Find where the given text appears and provide that cell's center as [x, y] coordinate. 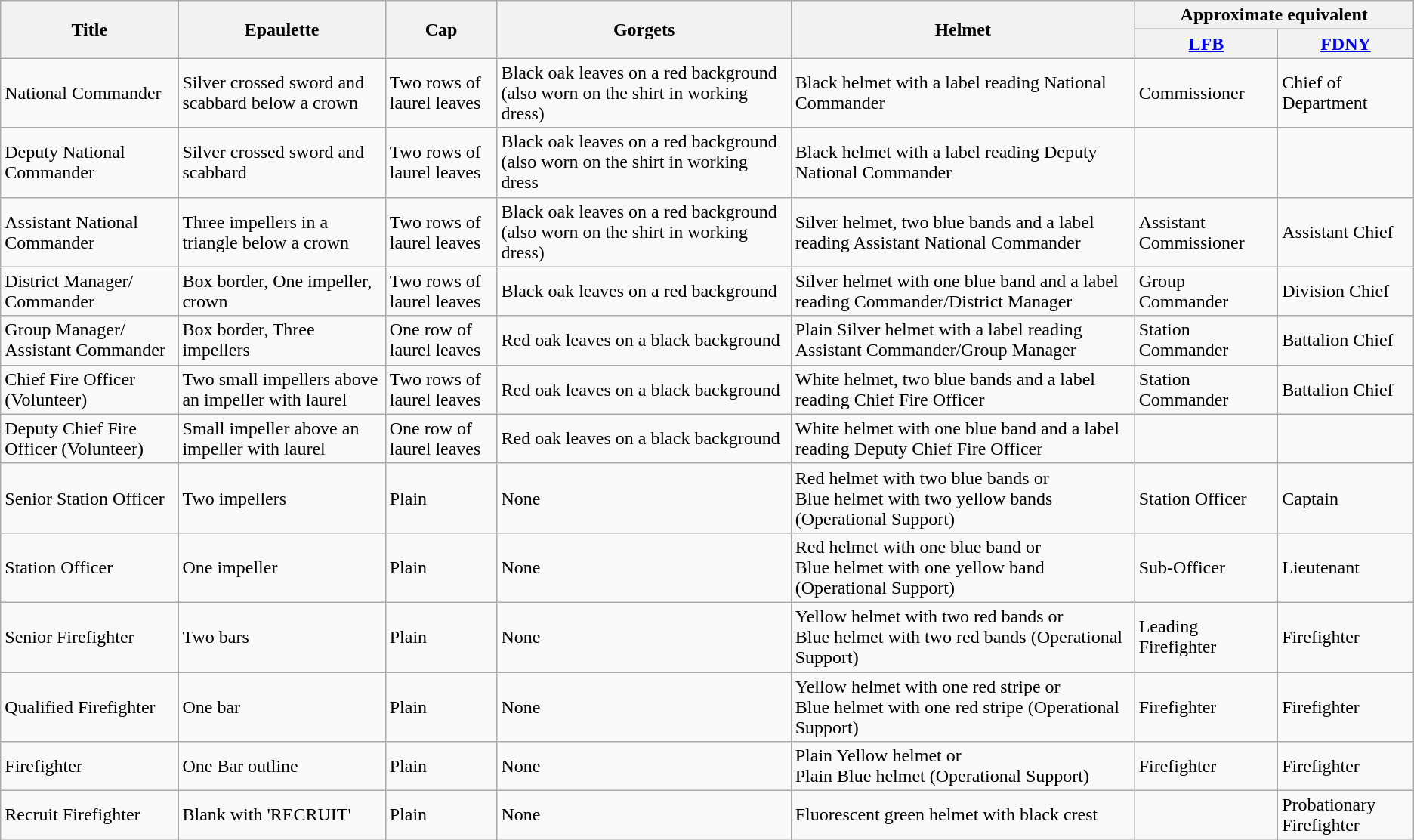
Chief of Department [1346, 93]
Two bars [282, 637]
Red helmet with one blue band or Blue helmet with one yellow band (Operational Support) [962, 567]
Commissioner [1206, 93]
Cap [441, 29]
Small impeller above an impeller with laurel [282, 438]
Plain Silver helmet with a label reading Assistant Commander/Group Manager [962, 340]
Silver crossed sword and scabbard below a crown [282, 93]
National Commander [89, 93]
Deputy Chief Fire Officer (Volunteer) [89, 438]
Blank with 'RECRUIT' [282, 816]
Box border, Three impellers [282, 340]
Leading Firefighter [1206, 637]
Assistant Commissioner [1206, 232]
Yellow helmet with one red stripe or Blue helmet with one red stripe (Operational Support) [962, 707]
Title [89, 29]
Helmet [962, 29]
Senior Station Officer [89, 498]
Sub-Officer [1206, 567]
Fluorescent green helmet with black crest [962, 816]
Lieutenant [1346, 567]
Box border, One impeller, crown [282, 292]
FDNY [1346, 44]
Approximate equivalent [1274, 15]
Black helmet with a label reading Deputy National Commander [962, 162]
Silver helmet, two blue bands and a label reading Assistant National Commander [962, 232]
Assistant National Commander [89, 232]
District Manager/Commander [89, 292]
Black oak leaves on a red background [644, 292]
Two impellers [282, 498]
Two small impellers above an impeller with laurel [282, 390]
Black helmet with a label reading National Commander [962, 93]
Captain [1346, 498]
Assistant Chief [1346, 232]
Silver helmet with one blue band and a label reading Commander/District Manager [962, 292]
Plain Yellow helmet orPlain Blue helmet (Operational Support) [962, 766]
Yellow helmet with two red bands or Blue helmet with two red bands (Operational Support) [962, 637]
One bar [282, 707]
Epaulette [282, 29]
Senior Firefighter [89, 637]
Deputy National Commander [89, 162]
One Bar outline [282, 766]
Red helmet with two blue bands or Blue helmet with two yellow bands (Operational Support) [962, 498]
Group Manager/ Assistant Commander [89, 340]
Recruit Firefighter [89, 816]
Probationary Firefighter [1346, 816]
Black oak leaves on a red background (also worn on the shirt in working dress [644, 162]
One impeller [282, 567]
Group Commander [1206, 292]
Gorgets [644, 29]
LFB [1206, 44]
Three impellers in a triangle below a crown [282, 232]
White helmet, two blue bands and a label reading Chief Fire Officer [962, 390]
Qualified Firefighter [89, 707]
White helmet with one blue band and a label reading Deputy Chief Fire Officer [962, 438]
Silver crossed sword and scabbard [282, 162]
Chief Fire Officer (Volunteer) [89, 390]
Division Chief [1346, 292]
